Find where the given text appears and provide that cell's center as [x, y] coordinate. 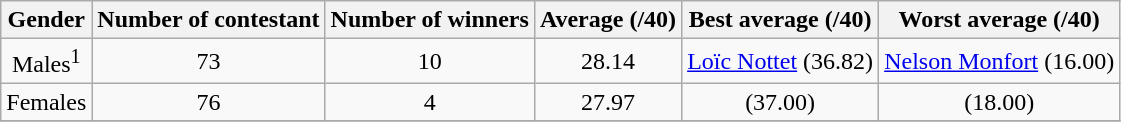
76 [208, 102]
73 [208, 62]
4 [430, 102]
27.97 [608, 102]
Females [46, 102]
Worst average (/40) [1000, 20]
(37.00) [780, 102]
Number of winners [430, 20]
Gender [46, 20]
Best average (/40) [780, 20]
28.14 [608, 62]
Number of contestant [208, 20]
10 [430, 62]
Average (/40) [608, 20]
(18.00) [1000, 102]
Males1 [46, 62]
Loïc Nottet (36.82) [780, 62]
Nelson Monfort (16.00) [1000, 62]
